Determine the (X, Y) coordinate at the center of the cell enclosing the given text.  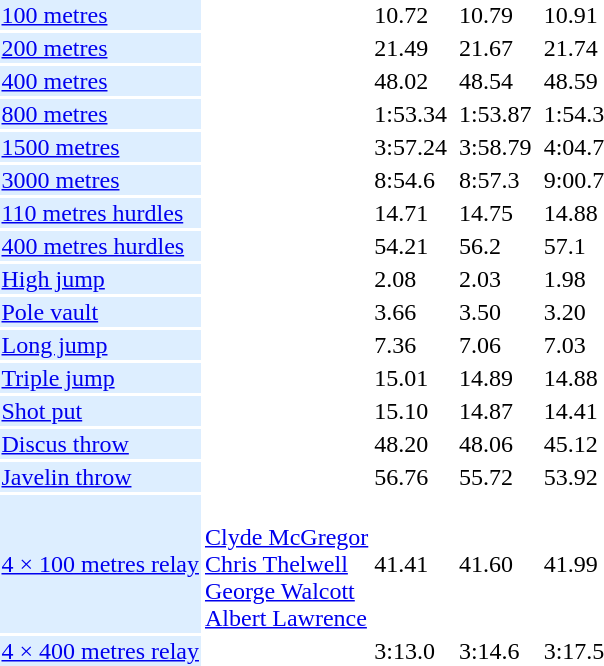
3.66 (411, 312)
7.36 (411, 345)
7.06 (495, 345)
48.02 (411, 81)
1500 metres (100, 147)
48.54 (495, 81)
2.08 (411, 279)
High jump (100, 279)
10.79 (495, 15)
Discus throw (100, 444)
1:53.34 (411, 114)
14.71 (411, 213)
21.49 (411, 48)
Javelin throw (100, 477)
400 metres hurdles (100, 246)
2.03 (495, 279)
55.72 (495, 477)
400 metres (100, 81)
41.60 (495, 564)
Pole vault (100, 312)
14.75 (495, 213)
110 metres hurdles (100, 213)
8:57.3 (495, 180)
41.41 (411, 564)
14.89 (495, 378)
56.2 (495, 246)
3000 metres (100, 180)
200 metres (100, 48)
56.76 (411, 477)
14.87 (495, 411)
8:54.6 (411, 180)
3:58.79 (495, 147)
54.21 (411, 246)
4 × 100 metres relay (100, 564)
Shot put (100, 411)
21.67 (495, 48)
3:14.6 (495, 651)
10.72 (411, 15)
3:13.0 (411, 651)
48.06 (495, 444)
48.20 (411, 444)
4 × 400 metres relay (100, 651)
Triple jump (100, 378)
100 metres (100, 15)
3:57.24 (411, 147)
3.50 (495, 312)
15.01 (411, 378)
15.10 (411, 411)
Clyde McGregor Chris Thelwell George Walcott Albert Lawrence (286, 564)
1:53.87 (495, 114)
800 metres (100, 114)
Long jump (100, 345)
